Determine the (X, Y) coordinate at the center of the cell enclosing the given text.  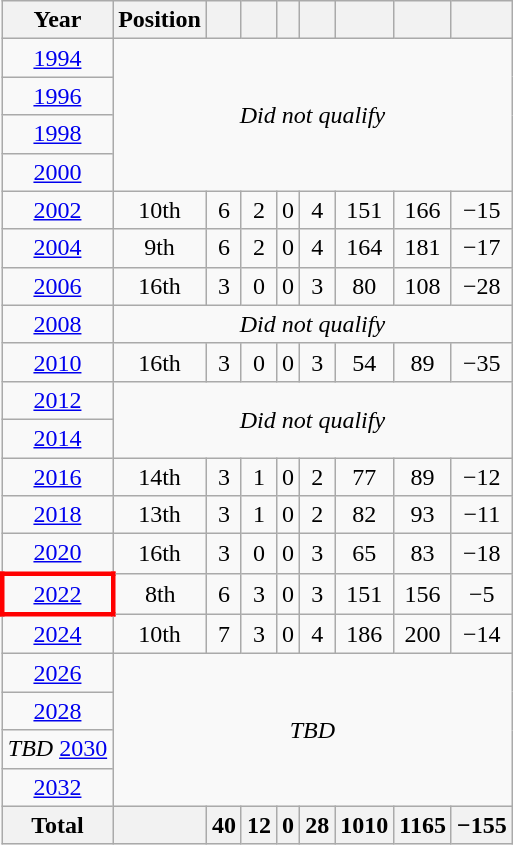
2026 (57, 673)
2012 (57, 400)
1010 (364, 825)
1165 (423, 825)
28 (318, 825)
2014 (57, 438)
2024 (57, 634)
−35 (482, 362)
2018 (57, 515)
2006 (57, 286)
186 (364, 634)
8th (160, 594)
Year (57, 20)
2028 (57, 711)
2032 (57, 787)
−11 (482, 515)
2002 (57, 210)
156 (423, 594)
−155 (482, 825)
1998 (57, 134)
7 (224, 634)
Position (160, 20)
2008 (57, 324)
40 (224, 825)
65 (364, 554)
TBD 2030 (57, 749)
93 (423, 515)
−28 (482, 286)
−5 (482, 594)
1994 (57, 58)
13th (160, 515)
12 (258, 825)
83 (423, 554)
2010 (57, 362)
−17 (482, 248)
1996 (57, 96)
77 (364, 477)
Total (57, 825)
−18 (482, 554)
181 (423, 248)
164 (364, 248)
200 (423, 634)
80 (364, 286)
54 (364, 362)
2022 (57, 594)
−12 (482, 477)
−14 (482, 634)
166 (423, 210)
9th (160, 248)
2020 (57, 554)
TBD (313, 730)
108 (423, 286)
82 (364, 515)
2016 (57, 477)
−15 (482, 210)
2000 (57, 172)
2004 (57, 248)
14th (160, 477)
